Return [x, y] of the center of cell containing provided text 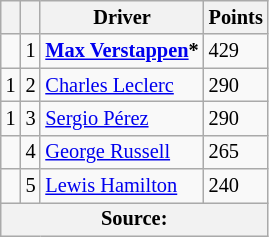
Points [236, 17]
4 [31, 152]
240 [236, 186]
Charles Leclerc [122, 85]
265 [236, 152]
2 [31, 85]
George Russell [122, 152]
Max Verstappen* [122, 51]
429 [236, 51]
Source: [134, 219]
3 [31, 118]
Sergio Pérez [122, 118]
Driver [122, 17]
5 [31, 186]
Lewis Hamilton [122, 186]
